Provide the [X, Y] coordinate of the cell's center where the given text is located.  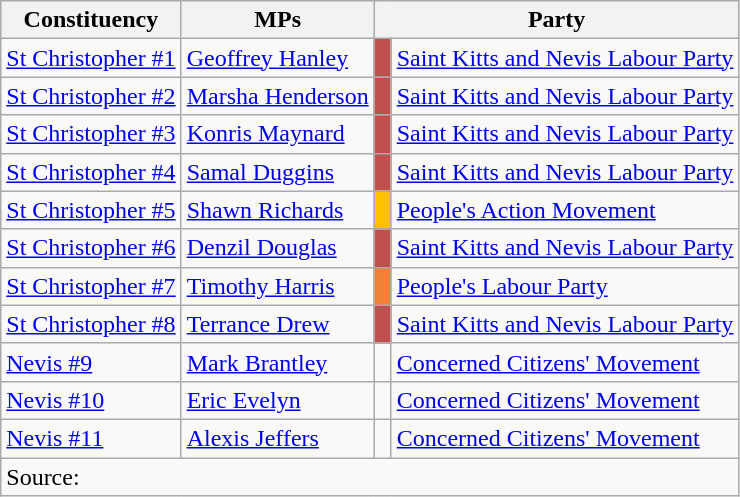
Konris Maynard [278, 134]
Nevis #9 [91, 362]
St Christopher #5 [91, 210]
MPs [278, 20]
Nevis #11 [91, 438]
People's Action Movement [565, 210]
St Christopher #2 [91, 96]
Source: [370, 477]
Timothy Harris [278, 286]
St Christopher #6 [91, 248]
Geoffrey Hanley [278, 58]
Marsha Henderson [278, 96]
Eric Evelyn [278, 400]
St Christopher #7 [91, 286]
Shawn Richards [278, 210]
Alexis Jeffers [278, 438]
Terrance Drew [278, 324]
Mark Brantley [278, 362]
Denzil Douglas [278, 248]
Samal Duggins [278, 172]
Constituency [91, 20]
St Christopher #8 [91, 324]
Party [556, 20]
St Christopher #3 [91, 134]
St Christopher #1 [91, 58]
St Christopher #4 [91, 172]
Nevis #10 [91, 400]
People's Labour Party [565, 286]
